Locate the cell with the specified text and output its [x, y] center coordinate. 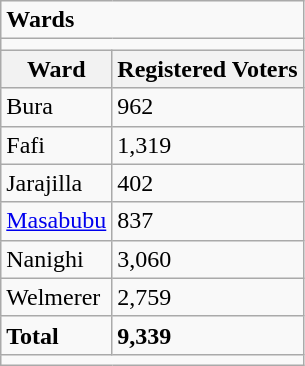
962 [208, 107]
Nanighi [56, 259]
Jarajilla [56, 183]
9,339 [208, 335]
402 [208, 183]
2,759 [208, 297]
Registered Voters [208, 69]
Total [56, 335]
Masabubu [56, 221]
837 [208, 221]
3,060 [208, 259]
Fafi [56, 145]
Ward [56, 69]
1,319 [208, 145]
Welmerer [56, 297]
Wards [152, 20]
Bura [56, 107]
